Extract the (X, Y) coordinate from the center of the cell holding the provided text.  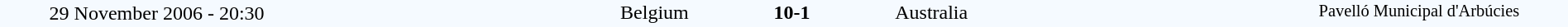
Belgium (501, 12)
Pavelló Municipal d'Arbúcies (1419, 13)
Australia (1082, 12)
10-1 (791, 12)
29 November 2006 - 20:30 (157, 13)
